Pinpoint the cell where the given text exists, returning its (x, y) midpoint coordinate. 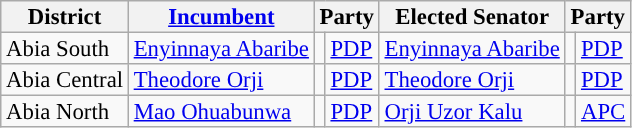
Abia North (65, 112)
APC (604, 112)
Abia Central (65, 80)
Mao Ohuabunwa (221, 112)
Incumbent (221, 17)
District (65, 17)
Orji Uzor Kalu (472, 112)
Abia South (65, 49)
Elected Senator (472, 17)
